Scan for the cell matching the given text and deliver its [x, y] coordinate at center. 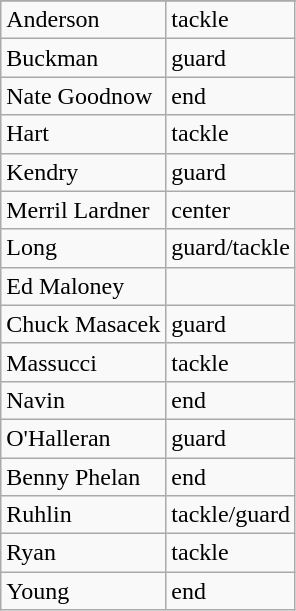
Ed Maloney [84, 286]
tackle/guard [231, 515]
Chuck Masacek [84, 324]
Young [84, 591]
Merril Lardner [84, 210]
Hart [84, 134]
Massucci [84, 362]
Ruhlin [84, 515]
Navin [84, 400]
Anderson [84, 20]
guard/tackle [231, 248]
Long [84, 248]
center [231, 210]
Buckman [84, 58]
Kendry [84, 172]
O'Halleran [84, 438]
Benny Phelan [84, 477]
Nate Goodnow [84, 96]
Ryan [84, 553]
